Determine the [x, y] coordinate at the center of the cell enclosing the given text.  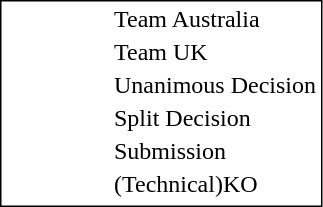
Unanimous Decision [214, 85]
Submission [214, 151]
Team Australia [214, 19]
Split Decision [214, 119]
Team UK [214, 53]
(Technical)KO [214, 185]
